Output the (x, y) coordinate of the center of the cell containing the given text.  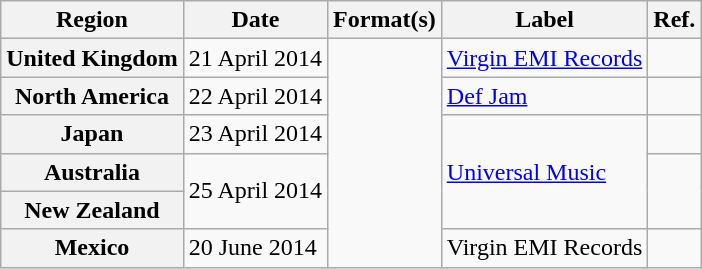
Region (92, 20)
Australia (92, 172)
Def Jam (544, 96)
North America (92, 96)
Date (255, 20)
23 April 2014 (255, 134)
Japan (92, 134)
22 April 2014 (255, 96)
Label (544, 20)
United Kingdom (92, 58)
20 June 2014 (255, 248)
Mexico (92, 248)
21 April 2014 (255, 58)
New Zealand (92, 210)
Ref. (674, 20)
25 April 2014 (255, 191)
Format(s) (385, 20)
Universal Music (544, 172)
